For the text-containing cell, return its midpoint in [X, Y] coordinate format. 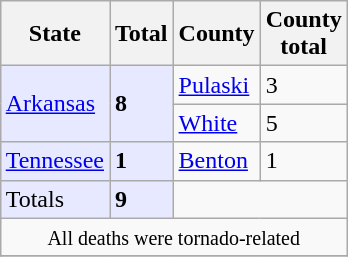
Benton [216, 161]
3 [304, 85]
Tennessee [54, 161]
County [216, 34]
5 [304, 123]
Total [142, 34]
White [216, 123]
Countytotal [304, 34]
9 [142, 199]
State [54, 34]
All deaths were tornado-related [174, 237]
Arkansas [54, 104]
Totals [54, 199]
Pulaski [216, 85]
8 [142, 104]
